Identify which cell holds the provided text, then report its (x, y) central coordinate. 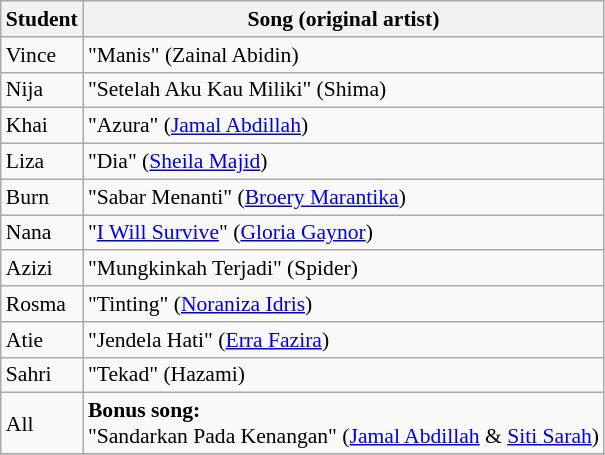
Liza (42, 162)
Nija (42, 90)
All (42, 424)
Nana (42, 233)
Bonus song: "Sandarkan Pada Kenangan" (Jamal Abdillah & Siti Sarah) (344, 424)
"I Will Survive" (Gloria Gaynor) (344, 233)
"Tinting" (Noraniza Idris) (344, 304)
"Manis" (Zainal Abidin) (344, 55)
Khai (42, 126)
"Setelah Aku Kau Miliki" (Shima) (344, 90)
Rosma (42, 304)
Sahri (42, 375)
Vince (42, 55)
Azizi (42, 269)
Student (42, 19)
"Mungkinkah Terjadi" (Spider) (344, 269)
"Jendela Hati" (Erra Fazira) (344, 340)
Song (original artist) (344, 19)
Burn (42, 197)
"Dia" (Sheila Majid) (344, 162)
"Azura" (Jamal Abdillah) (344, 126)
"Tekad" (Hazami) (344, 375)
Atie (42, 340)
"Sabar Menanti" (Broery Marantika) (344, 197)
